From the cell containing the given text, extract its center point as (x, y) coordinate. 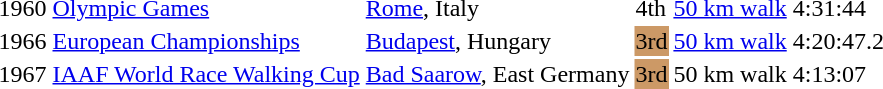
European Championships (206, 41)
Budapest, Hungary (498, 41)
Bad Saarow, East Germany (498, 74)
IAAF World Race Walking Cup (206, 74)
